Capture the cell that displays the provided text and extract its [x, y] central coordinate. 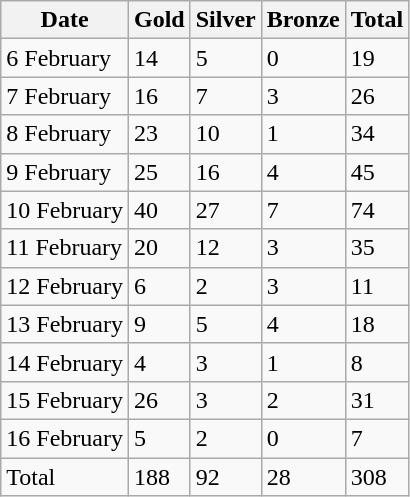
11 [377, 286]
12 [226, 248]
188 [159, 477]
92 [226, 477]
35 [377, 248]
Bronze [303, 20]
308 [377, 477]
10 February [65, 210]
14 [159, 58]
25 [159, 172]
27 [226, 210]
74 [377, 210]
13 February [65, 324]
20 [159, 248]
8 February [65, 134]
19 [377, 58]
14 February [65, 362]
6 February [65, 58]
16 February [65, 438]
18 [377, 324]
Gold [159, 20]
7 February [65, 96]
28 [303, 477]
11 February [65, 248]
8 [377, 362]
15 February [65, 400]
12 February [65, 286]
23 [159, 134]
Date [65, 20]
40 [159, 210]
10 [226, 134]
34 [377, 134]
31 [377, 400]
Silver [226, 20]
9 February [65, 172]
6 [159, 286]
45 [377, 172]
9 [159, 324]
